Detect which cell encompasses the target text, then output its [X, Y] center coordinate. 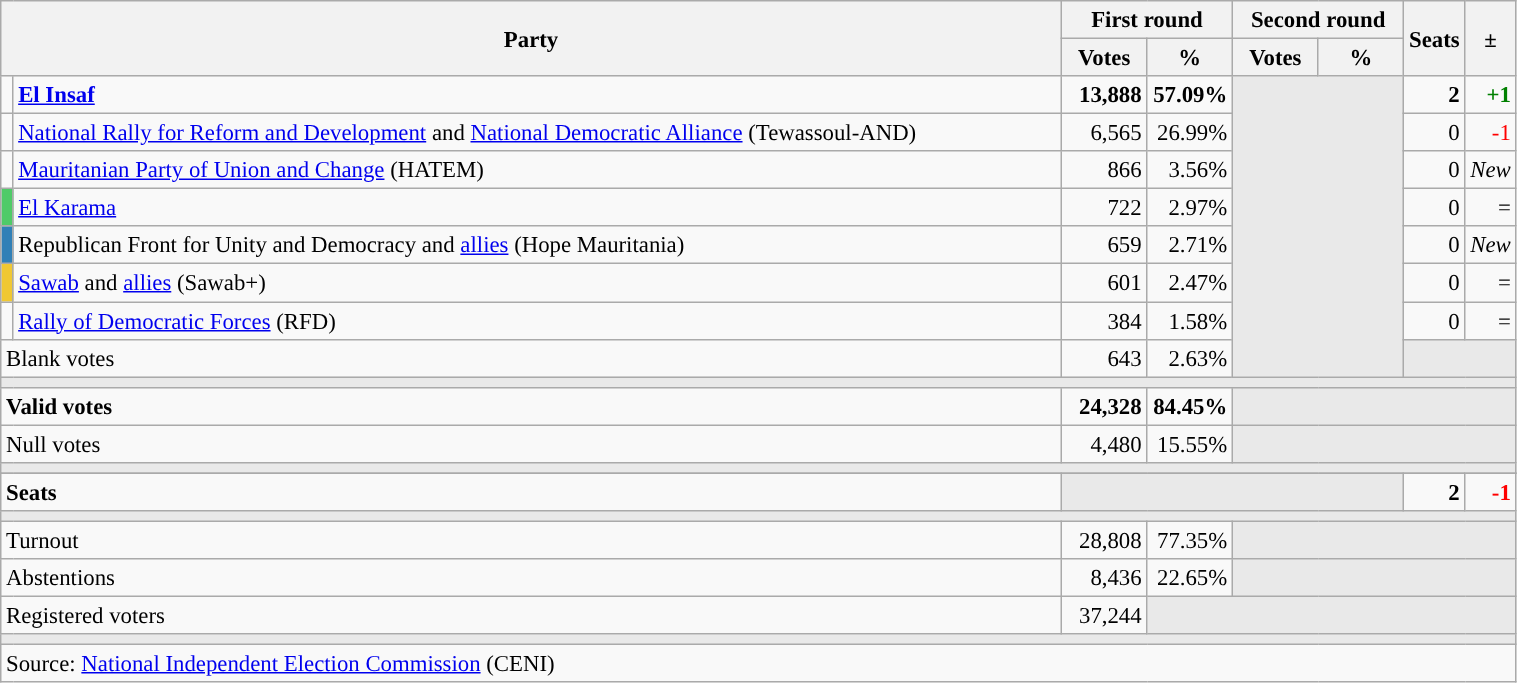
13,888 [1104, 95]
15.55% [1190, 444]
Valid votes [532, 406]
Registered voters [532, 616]
866 [1104, 170]
2.63% [1190, 358]
Party [532, 38]
El Insaf [537, 95]
384 [1104, 321]
1.58% [1190, 321]
National Rally for Reform and Development and National Democratic Alliance (Tewassoul-AND) [537, 133]
28,808 [1104, 540]
Sawab and allies (Sawab+) [537, 283]
El Karama [537, 208]
77.35% [1190, 540]
Source: National Independent Election Commission (CENI) [758, 664]
Turnout [532, 540]
2.47% [1190, 283]
4,480 [1104, 444]
2.97% [1190, 208]
22.65% [1190, 578]
57.09% [1190, 95]
Blank votes [532, 358]
First round [1146, 20]
± [1490, 38]
84.45% [1190, 406]
2.71% [1190, 245]
601 [1104, 283]
Abstentions [532, 578]
Rally of Democratic Forces (RFD) [537, 321]
Second round [1318, 20]
26.99% [1190, 133]
6,565 [1104, 133]
722 [1104, 208]
643 [1104, 358]
+1 [1490, 95]
Republican Front for Unity and Democracy and allies (Hope Mauritania) [537, 245]
3.56% [1190, 170]
8,436 [1104, 578]
37,244 [1104, 616]
659 [1104, 245]
24,328 [1104, 406]
Mauritanian Party of Union and Change (HATEM) [537, 170]
Null votes [532, 444]
